Scan for the cell matching the given text and deliver its (x, y) coordinate at center. 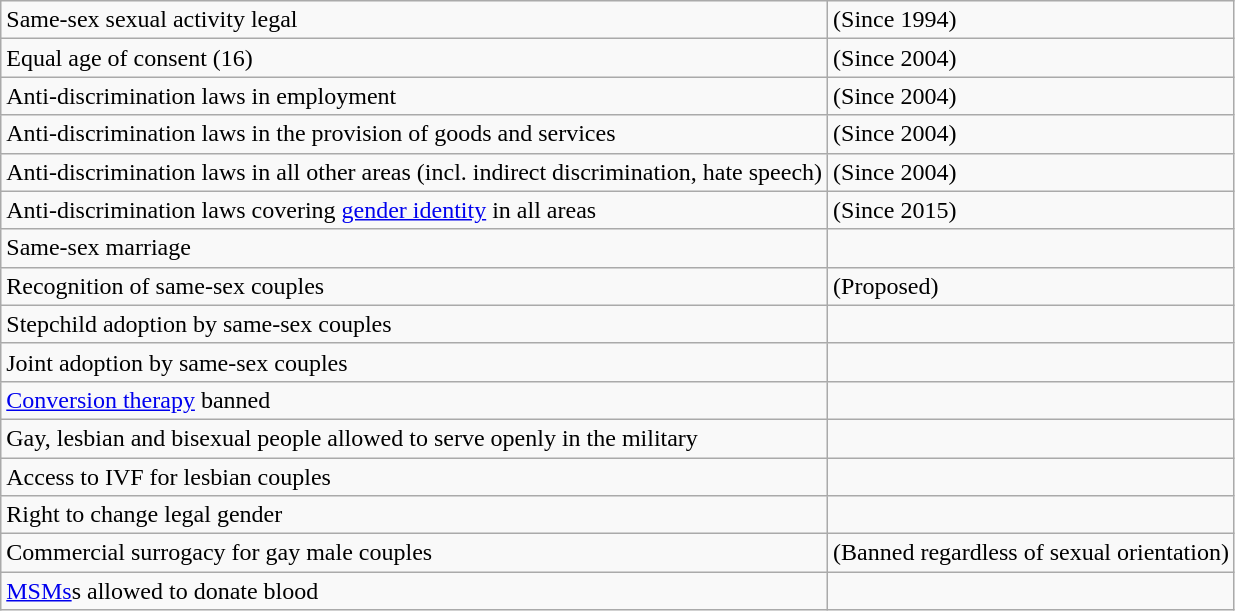
(Since 2015) (1032, 210)
Commercial surrogacy for gay male couples (414, 553)
Conversion therapy banned (414, 400)
Anti-discrimination laws covering gender identity in all areas (414, 210)
MSMss allowed to donate blood (414, 591)
(Since 1994) (1032, 20)
Same-sex sexual activity legal (414, 20)
Anti-discrimination laws in the provision of goods and services (414, 134)
(Banned regardless of sexual orientation) (1032, 553)
Anti-discrimination laws in employment (414, 96)
Right to change legal gender (414, 515)
Access to IVF for lesbian couples (414, 477)
(Proposed) (1032, 286)
Gay, lesbian and bisexual people allowed to serve openly in the military (414, 438)
Anti-discrimination laws in all other areas (incl. indirect discrimination, hate speech) (414, 172)
Stepchild adoption by same-sex couples (414, 324)
Joint adoption by same-sex couples (414, 362)
Equal age of consent (16) (414, 58)
Recognition of same-sex couples (414, 286)
Same-sex marriage (414, 248)
